Search for the cell housing the specified text and yield its [x, y] center coordinate. 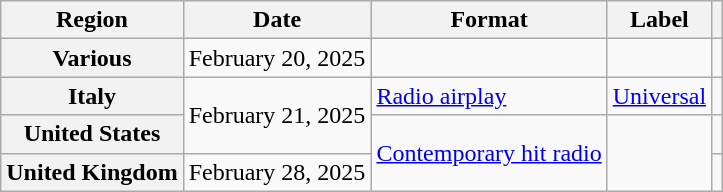
February 28, 2025 [277, 172]
Region [92, 20]
Italy [92, 96]
Format [489, 20]
United Kingdom [92, 172]
Radio airplay [489, 96]
Various [92, 58]
Label [659, 20]
Universal [659, 96]
United States [92, 134]
Contemporary hit radio [489, 153]
February 21, 2025 [277, 115]
Date [277, 20]
February 20, 2025 [277, 58]
